Scan for the cell matching the given text and deliver its (X, Y) coordinate at center. 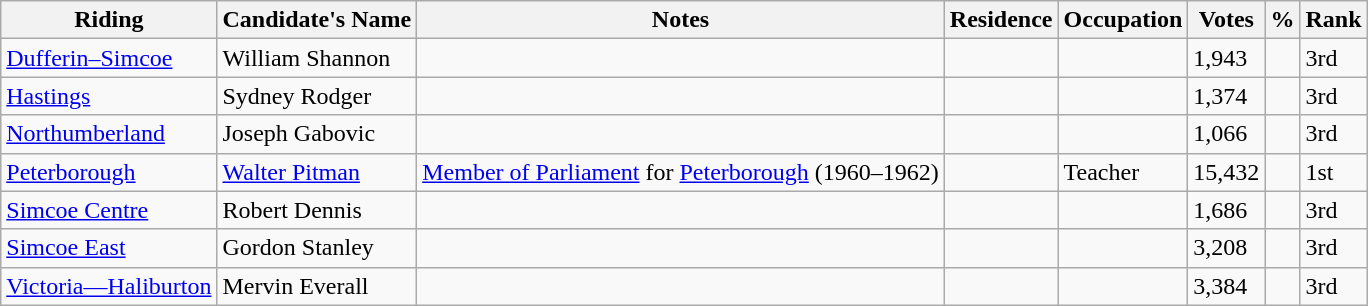
Victoria—Haliburton (109, 286)
15,432 (1226, 172)
1,066 (1226, 134)
1st (1334, 172)
1,943 (1226, 58)
William Shannon (317, 58)
Notes (681, 20)
Riding (109, 20)
Occupation (1123, 20)
Walter Pitman (317, 172)
1,374 (1226, 96)
Member of Parliament for Peterborough (1960–1962) (681, 172)
1,686 (1226, 210)
3,384 (1226, 286)
Peterborough (109, 172)
Joseph Gabovic (317, 134)
Simcoe Centre (109, 210)
Candidate's Name (317, 20)
Hastings (109, 96)
Dufferin–Simcoe (109, 58)
Teacher (1123, 172)
Sydney Rodger (317, 96)
3,208 (1226, 248)
Residence (1001, 20)
Rank (1334, 20)
Gordon Stanley (317, 248)
Mervin Everall (317, 286)
Northumberland (109, 134)
Robert Dennis (317, 210)
Votes (1226, 20)
% (1282, 20)
Simcoe East (109, 248)
